Scan for the cell matching the given text and deliver its (x, y) coordinate at center. 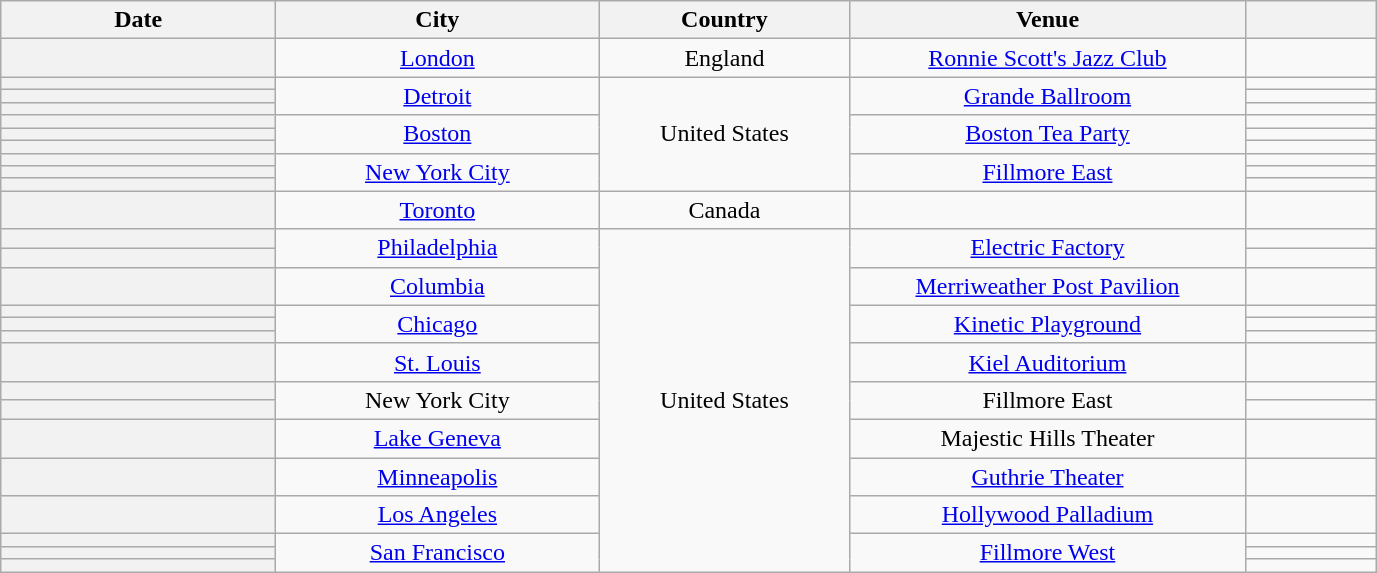
Chicago (438, 324)
Boston (438, 134)
Electric Factory (1048, 248)
Guthrie Theater (1048, 477)
Fillmore West (1048, 553)
Venue (1048, 20)
Detroit (438, 96)
Hollywood Palladium (1048, 515)
Ronnie Scott's Jazz Club (1048, 58)
Date (138, 20)
Majestic Hills Theater (1048, 438)
Canada (724, 210)
San Francisco (438, 553)
St. Louis (438, 362)
England (724, 58)
London (438, 58)
Country (724, 20)
Kinetic Playground (1048, 324)
Minneapolis (438, 477)
Los Angeles (438, 515)
Philadelphia (438, 248)
Lake Geneva (438, 438)
Boston Tea Party (1048, 134)
Merriweather Post Pavilion (1048, 286)
Columbia (438, 286)
Toronto (438, 210)
Grande Ballroom (1048, 96)
Kiel Auditorium (1048, 362)
City (438, 20)
